Return [X, Y] of the center of cell containing provided text 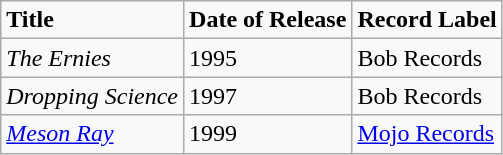
1999 [268, 134]
Meson Ray [92, 134]
Date of Release [268, 20]
The Ernies [92, 58]
Title [92, 20]
Dropping Science [92, 96]
Mojo Records [427, 134]
1997 [268, 96]
1995 [268, 58]
Record Label [427, 20]
